Capture the cell that displays the provided text and extract its [X, Y] central coordinate. 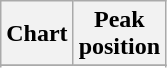
Peakposition [119, 34]
Chart [37, 34]
